Scan for the cell matching the given text and deliver its (x, y) coordinate at center. 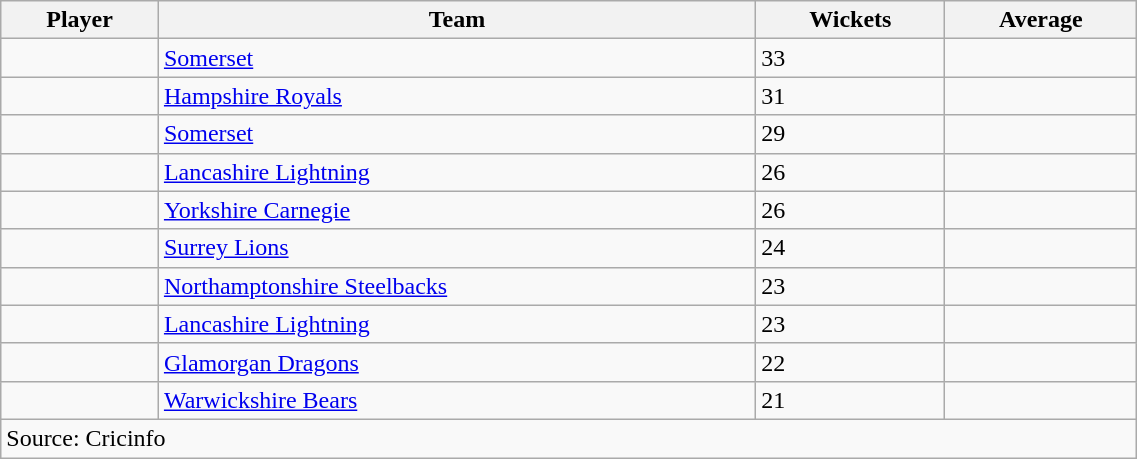
Glamorgan Dragons (456, 362)
33 (850, 58)
Hampshire Royals (456, 96)
Warwickshire Bears (456, 400)
Surrey Lions (456, 248)
24 (850, 248)
21 (850, 400)
Northamptonshire Steelbacks (456, 286)
31 (850, 96)
Yorkshire Carnegie (456, 210)
29 (850, 134)
Source: Cricinfo (569, 438)
Team (456, 20)
Average (1041, 20)
Wickets (850, 20)
Player (80, 20)
22 (850, 362)
